Return the (X, Y) coordinate for the center point of the cell that contains the specified text.  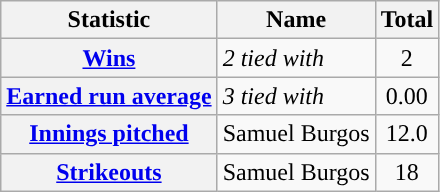
Wins (109, 58)
3 tied with (296, 96)
18 (407, 172)
2 (407, 58)
0.00 (407, 96)
Statistic (109, 20)
2 tied with (296, 58)
Total (407, 20)
12.0 (407, 134)
Name (296, 20)
Earned run average (109, 96)
Strikeouts (109, 172)
Innings pitched (109, 134)
